Extract the [X, Y] coordinate from the center of the cell holding the provided text.  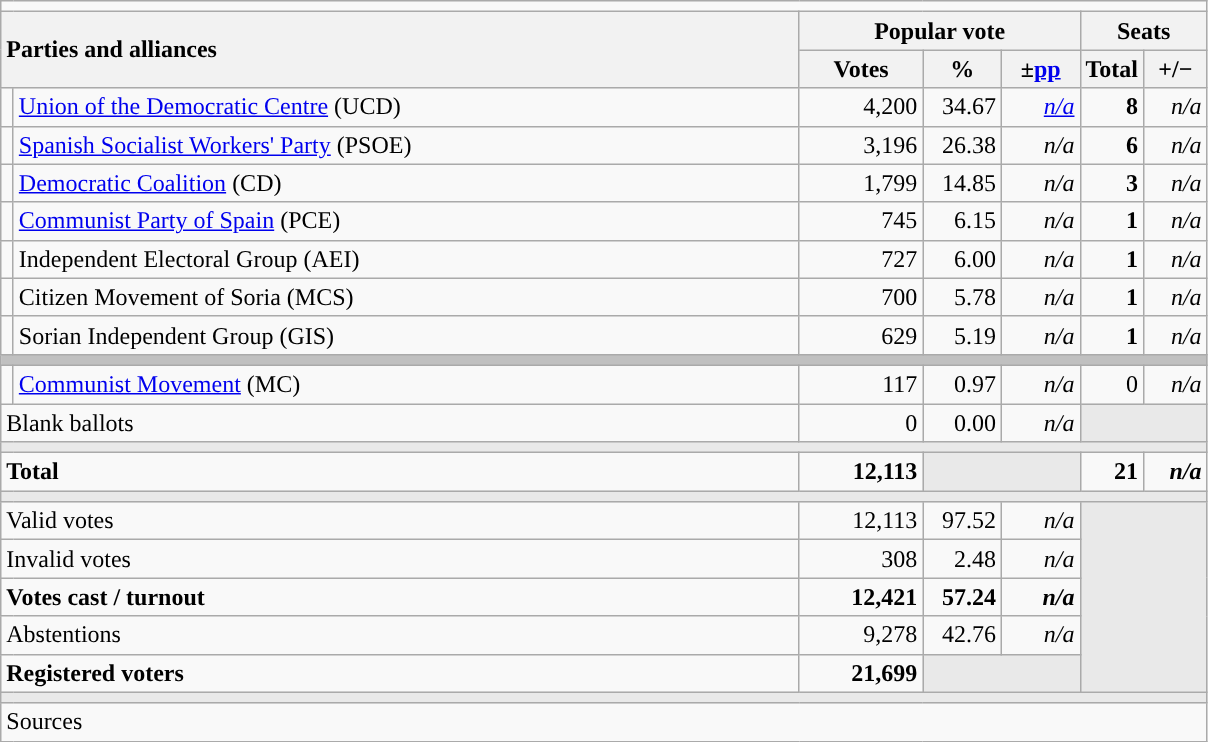
5.19 [962, 335]
Invalid votes [400, 559]
Registered voters [400, 673]
Valid votes [400, 521]
Sources [604, 722]
117 [861, 384]
Seats [1144, 31]
Independent Electoral Group (AEI) [406, 259]
3 [1112, 183]
97.52 [962, 521]
4,200 [861, 107]
Democratic Coalition (CD) [406, 183]
Spanish Socialist Workers' Party (PSOE) [406, 145]
745 [861, 221]
Communist Movement (MC) [406, 384]
2.48 [962, 559]
Votes cast / turnout [400, 597]
21 [1112, 472]
308 [861, 559]
57.24 [962, 597]
% [962, 69]
727 [861, 259]
629 [861, 335]
Popular vote [940, 31]
Union of the Democratic Centre (UCD) [406, 107]
5.78 [962, 297]
Votes [861, 69]
Parties and alliances [400, 50]
6.00 [962, 259]
9,278 [861, 635]
0.00 [962, 423]
21,699 [861, 673]
8 [1112, 107]
Communist Party of Spain (PCE) [406, 221]
14.85 [962, 183]
34.67 [962, 107]
Abstentions [400, 635]
6 [1112, 145]
Sorian Independent Group (GIS) [406, 335]
700 [861, 297]
±pp [1040, 69]
0.97 [962, 384]
Citizen Movement of Soria (MCS) [406, 297]
6.15 [962, 221]
+/− [1176, 69]
1,799 [861, 183]
26.38 [962, 145]
Blank ballots [400, 423]
12,421 [861, 597]
42.76 [962, 635]
3,196 [861, 145]
